Capture the cell that displays the provided text and extract its (X, Y) central coordinate. 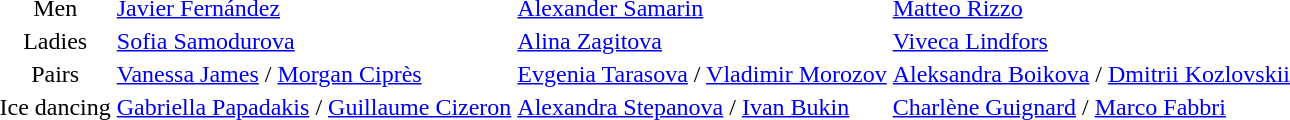
Evgenia Tarasova / Vladimir Morozov (702, 74)
Vanessa James / Morgan Ciprès (314, 74)
Sofia Samodurova (314, 41)
Alina Zagitova (702, 41)
